Return (X, Y) of the center of cell containing provided text 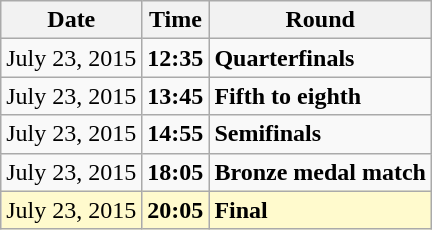
Final (320, 210)
12:35 (176, 58)
Semifinals (320, 134)
Bronze medal match (320, 172)
Date (72, 20)
Round (320, 20)
Time (176, 20)
Quarterfinals (320, 58)
20:05 (176, 210)
14:55 (176, 134)
13:45 (176, 96)
18:05 (176, 172)
Fifth to eighth (320, 96)
